Determine the (x, y) coordinate at the center of the cell enclosing the given text.  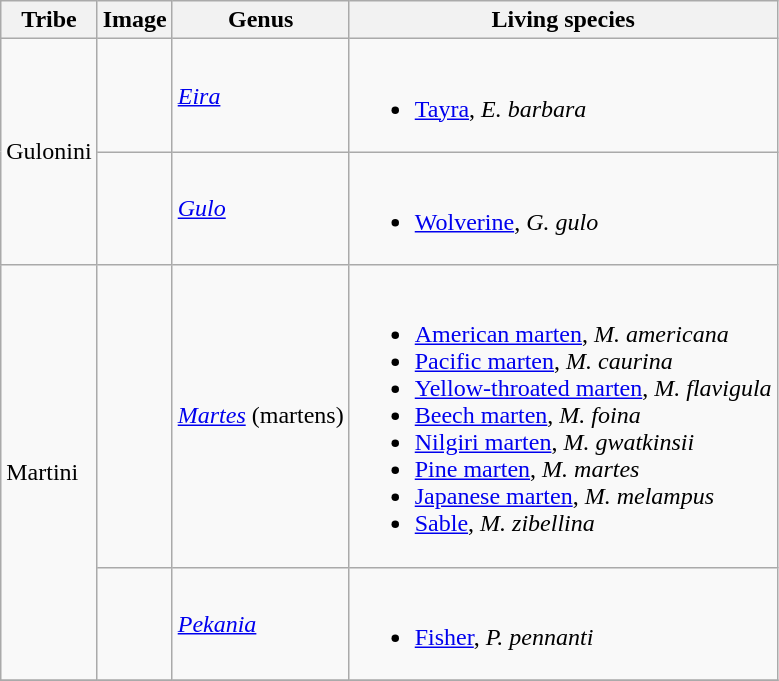
Pekania (260, 624)
Image (134, 20)
Wolverine, G. gulo (563, 208)
Martini (49, 472)
Genus (260, 20)
Gulonini (49, 152)
Martes (martens) (260, 416)
Eira (260, 96)
Tayra, E. barbara (563, 96)
Fisher, P. pennanti (563, 624)
Tribe (49, 20)
Living species (563, 20)
Gulo (260, 208)
